Pinpoint the cell where the given text exists, returning its (X, Y) midpoint coordinate. 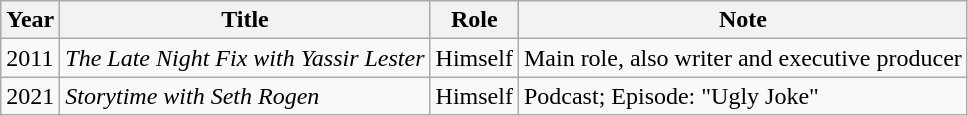
The Late Night Fix with Yassir Lester (245, 58)
Podcast; Episode: "Ugly Joke" (742, 96)
2011 (30, 58)
Year (30, 20)
Main role, also writer and executive producer (742, 58)
Note (742, 20)
2021 (30, 96)
Role (474, 20)
Title (245, 20)
Storytime with Seth Rogen (245, 96)
